Determine the [x, y] coordinate at the center of the cell enclosing the given text.  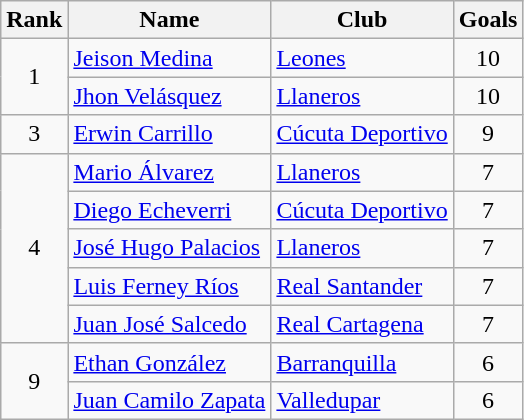
3 [34, 134]
Luis Ferney Ríos [170, 286]
Leones [362, 58]
Mario Álvarez [170, 172]
4 [34, 248]
Ethan González [170, 362]
Name [170, 20]
Real Cartagena [362, 324]
Juan Camilo Zapata [170, 400]
Club [362, 20]
Juan José Salcedo [170, 324]
1 [34, 77]
Rank [34, 20]
Valledupar [362, 400]
Diego Echeverri [170, 210]
Goals [488, 20]
José Hugo Palacios [170, 248]
Jeison Medina [170, 58]
Erwin Carrillo [170, 134]
Real Santander [362, 286]
Barranquilla [362, 362]
Jhon Velásquez [170, 96]
